Output the [x, y] coordinate of the center of the cell containing the given text.  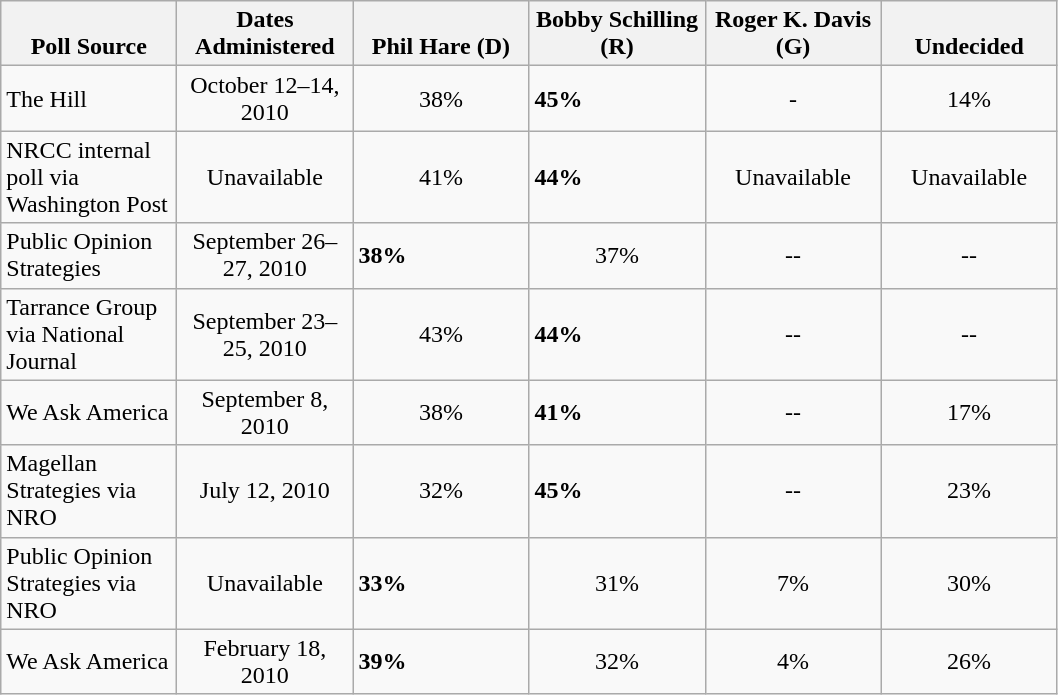
7% [793, 583]
Tarrance Group via National Journal [89, 334]
17% [969, 412]
The Hill [89, 98]
Undecided [969, 34]
July 12, 2010 [265, 491]
September 8, 2010 [265, 412]
4% [793, 662]
14% [969, 98]
Public Opinion Strategies [89, 256]
October 12–14, 2010 [265, 98]
33% [441, 583]
43% [441, 334]
Bobby Schilling (R) [617, 34]
31% [617, 583]
Poll Source [89, 34]
37% [617, 256]
- [793, 98]
39% [441, 662]
Magellan Strategies via NRO [89, 491]
30% [969, 583]
23% [969, 491]
September 23–25, 2010 [265, 334]
September 26–27, 2010 [265, 256]
26% [969, 662]
Public Opinion Strategies via NRO [89, 583]
Roger K. Davis (G) [793, 34]
NRCC internal poll via Washington Post [89, 177]
Phil Hare (D) [441, 34]
Dates Administered [265, 34]
February 18, 2010 [265, 662]
